Provide the [x, y] coordinate of the cell's center where the given text is located.  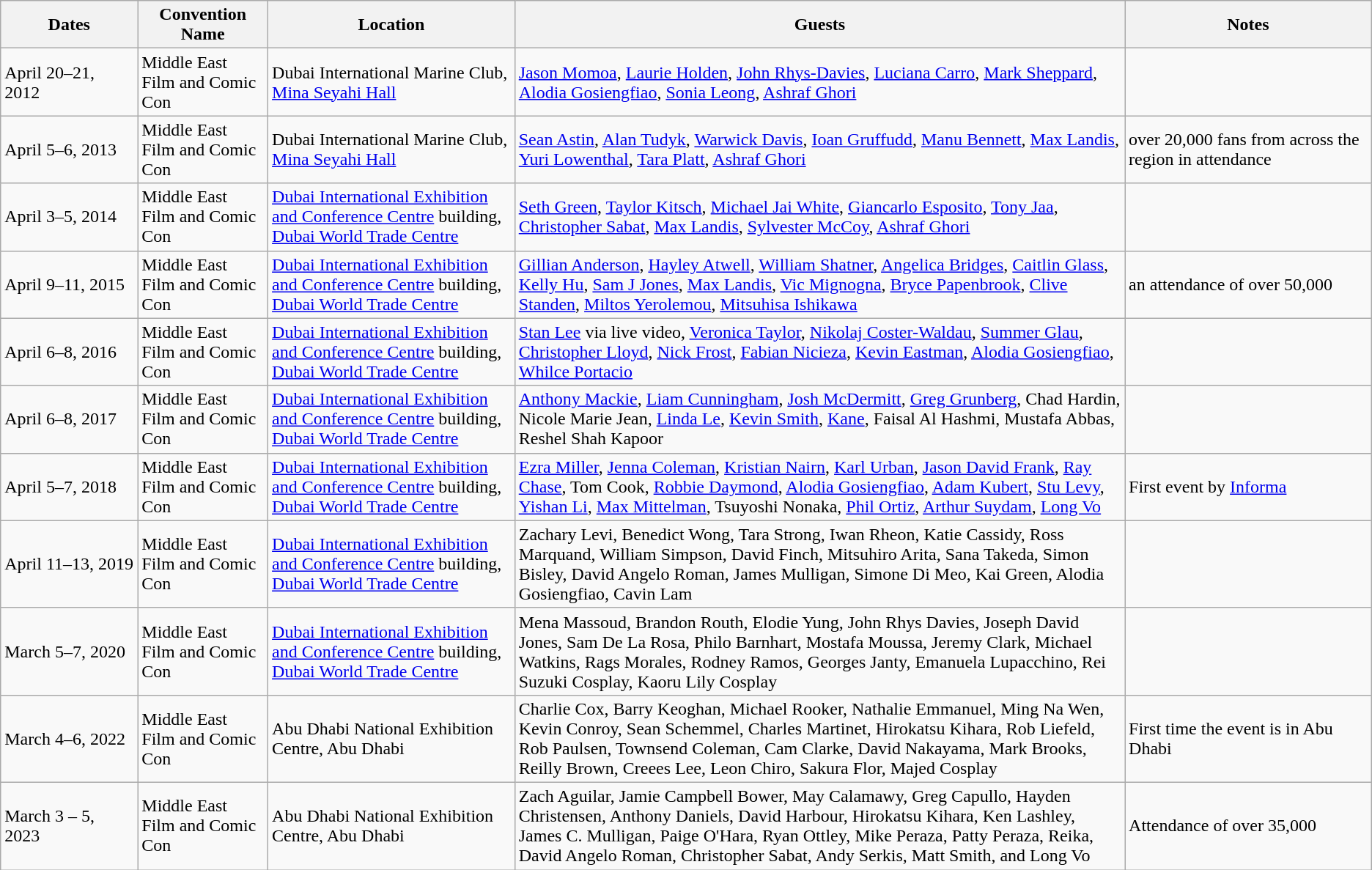
Notes [1249, 25]
Attendance of over 35,000 [1249, 825]
March 4–6, 2022 [69, 739]
an attendance of over 50,000 [1249, 284]
March 5–7, 2020 [69, 651]
Guests [819, 25]
Sean Astin, Alan Tudyk, Warwick Davis, Ioan Gruffudd, Manu Bennett, Max Landis, Yuri Lowenthal, Tara Platt, Ashraf Ghori [819, 150]
April 5–7, 2018 [69, 487]
April 3–5, 2014 [69, 217]
over 20,000 fans from across the region in attendance [1249, 150]
Location [391, 25]
April 20–21, 2012 [69, 82]
April 5–6, 2013 [69, 150]
April 6–8, 2017 [69, 419]
Jason Momoa, Laurie Holden, John Rhys-Davies, Luciana Carro, Mark Sheppard, Alodia Gosiengfiao, Sonia Leong, Ashraf Ghori [819, 82]
First time the event is in Abu Dhabi [1249, 739]
Convention Name [203, 25]
Dates [69, 25]
March 3 – 5, 2023 [69, 825]
April 11–13, 2019 [69, 564]
Seth Green, Taylor Kitsch, Michael Jai White, Giancarlo Esposito, Tony Jaa, Christopher Sabat, Max Landis, Sylvester McCoy, Ashraf Ghori [819, 217]
First event by Informa [1249, 487]
April 6–8, 2016 [69, 352]
April 9–11, 2015 [69, 284]
